Output the (X, Y) coordinate of the center of the cell containing the given text.  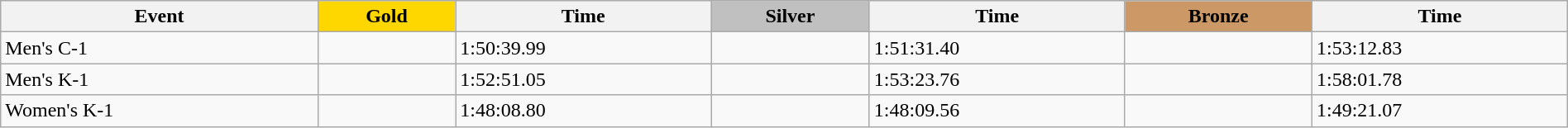
1:48:08.80 (584, 111)
1:53:23.76 (997, 79)
1:53:12.83 (1439, 48)
Event (159, 17)
Gold (387, 17)
1:49:21.07 (1439, 111)
Bronze (1219, 17)
Men's C-1 (159, 48)
1:48:09.56 (997, 111)
1:58:01.78 (1439, 79)
1:50:39.99 (584, 48)
Silver (791, 17)
Women's K-1 (159, 111)
1:51:31.40 (997, 48)
1:52:51.05 (584, 79)
Men's K-1 (159, 79)
